Provide the (x, y) coordinate of the cell's center where the given text is located.  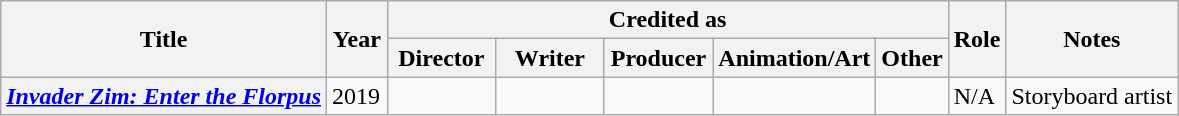
Invader Zim: Enter the Florpus (164, 96)
Title (164, 39)
Animation/Art (794, 58)
Year (358, 39)
Storyboard artist (1092, 96)
Producer (658, 58)
2019 (358, 96)
Other (912, 58)
N/A (977, 96)
Director (442, 58)
Notes (1092, 39)
Credited as (668, 20)
Role (977, 39)
Writer (550, 58)
